From the cell containing the given text, extract its center point as (x, y) coordinate. 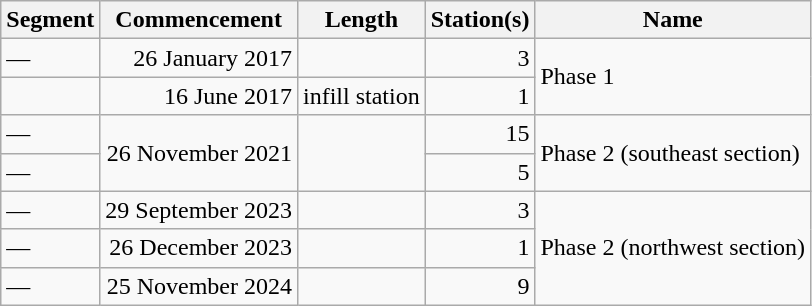
Commencement (199, 20)
5 (480, 172)
Station(s) (480, 20)
29 September 2023 (199, 210)
Phase 1 (673, 77)
Name (673, 20)
Segment (50, 20)
9 (480, 286)
26 January 2017 (199, 58)
Phase 2 (northwest section) (673, 248)
16 June 2017 (199, 96)
Length (361, 20)
infill station (361, 96)
26 December 2023 (199, 248)
Phase 2 (southeast section) (673, 153)
26 November 2021 (199, 153)
15 (480, 134)
25 November 2024 (199, 286)
